Capture the cell that displays the provided text and extract its [x, y] central coordinate. 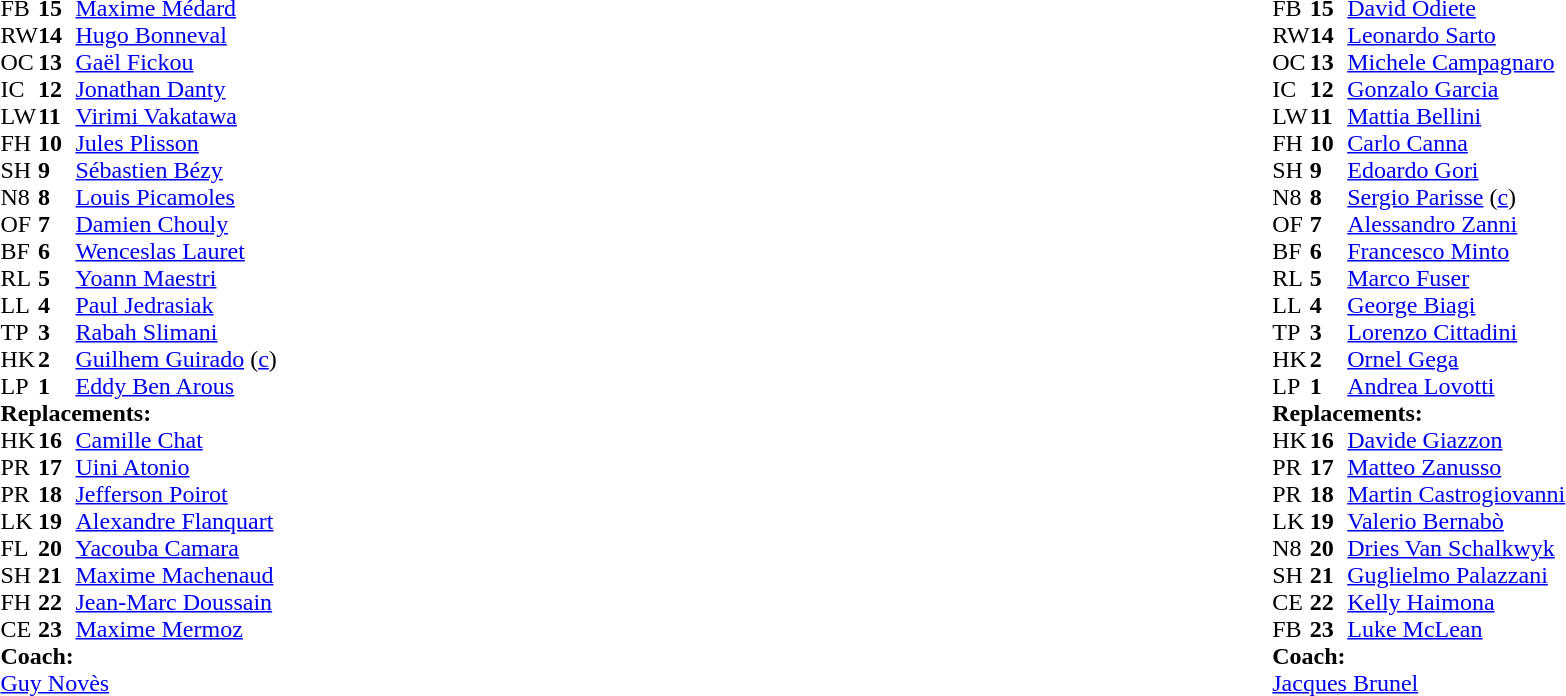
Ornel Gega [1456, 360]
Dries Van Schalkwyk [1456, 548]
Valerio Bernabò [1456, 522]
Jules Plisson [176, 144]
Edoardo Gori [1456, 170]
Jonathan Danty [176, 90]
Camille Chat [176, 440]
Mattia Bellini [1456, 116]
Matteo Zanusso [1456, 468]
Marco Fuser [1456, 278]
Damien Chouly [176, 224]
FB [1291, 630]
Maxime Machenaud [176, 576]
Uini Atonio [176, 468]
Yacouba Camara [176, 548]
Leonardo Sarto [1456, 36]
Virimi Vakatawa [176, 116]
Maxime Mermoz [176, 630]
Luke McLean [1456, 630]
Wenceslas Lauret [176, 252]
Gonzalo Garcia [1456, 90]
Rabah Slimani [176, 332]
Eddy Ben Arous [176, 386]
Jefferson Poirot [176, 494]
Louis Picamoles [176, 198]
Carlo Canna [1456, 144]
Sébastien Bézy [176, 170]
Guilhem Guirado (c) [176, 360]
Andrea Lovotti [1456, 386]
Sergio Parisse (c) [1456, 198]
Gaël Fickou [176, 62]
George Biagi [1456, 306]
Paul Jedrasiak [176, 306]
Guglielmo Palazzani [1456, 576]
Martin Castrogiovanni [1456, 494]
Jean-Marc Doussain [176, 602]
Kelly Haimona [1456, 602]
Alessandro Zanni [1456, 224]
Lorenzo Cittadini [1456, 332]
Yoann Maestri [176, 278]
Davide Giazzon [1456, 440]
FL [19, 548]
Francesco Minto [1456, 252]
Hugo Bonneval [176, 36]
Alexandre Flanquart [176, 522]
Michele Campagnaro [1456, 62]
